Capture the cell that displays the provided text and extract its [X, Y] central coordinate. 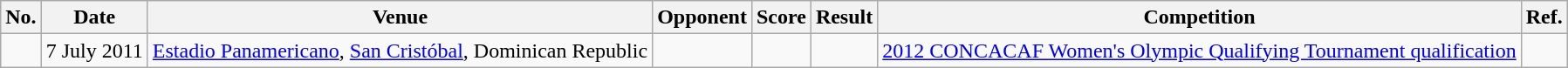
Ref. [1544, 17]
Venue [400, 17]
2012 CONCACAF Women's Olympic Qualifying Tournament qualification [1199, 51]
Estadio Panamericano, San Cristóbal, Dominican Republic [400, 51]
Result [844, 17]
Date [94, 17]
No. [21, 17]
Competition [1199, 17]
7 July 2011 [94, 51]
Opponent [702, 17]
Score [781, 17]
